Output the (X, Y) coordinate of the center of the cell containing the given text.  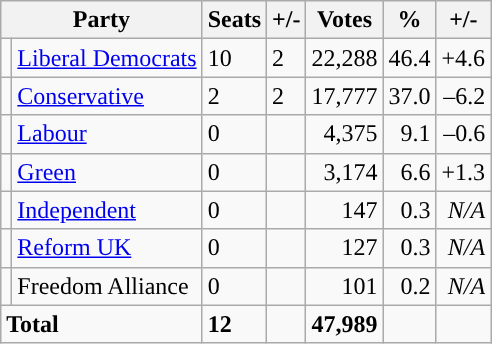
127 (344, 248)
Total (102, 324)
10 (234, 58)
4,375 (344, 134)
–6.2 (464, 96)
Green (107, 172)
12 (234, 324)
147 (344, 210)
Party (102, 20)
Independent (107, 210)
+1.3 (464, 172)
6.6 (410, 172)
Seats (234, 20)
Reform UK (107, 248)
0.2 (410, 286)
% (410, 20)
47,989 (344, 324)
101 (344, 286)
46.4 (410, 58)
Freedom Alliance (107, 286)
37.0 (410, 96)
9.1 (410, 134)
Labour (107, 134)
Votes (344, 20)
Conservative (107, 96)
3,174 (344, 172)
+4.6 (464, 58)
–0.6 (464, 134)
22,288 (344, 58)
Liberal Democrats (107, 58)
17,777 (344, 96)
